Capture the cell that displays the provided text and extract its [x, y] central coordinate. 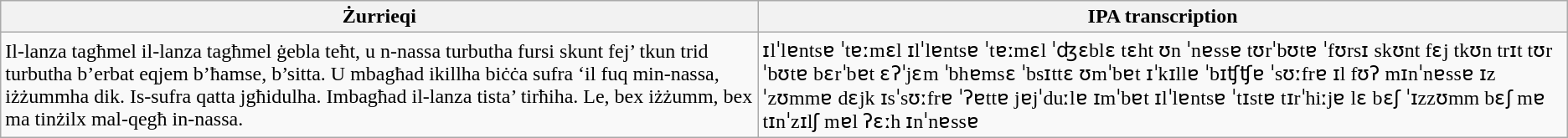
IPA transcription [1163, 17]
Żurrieqi [379, 17]
